Determine the [X, Y] coordinate at the center of the cell enclosing the given text.  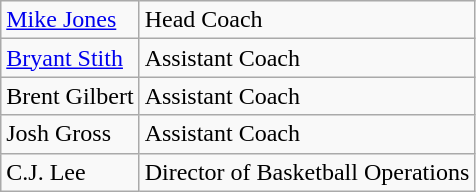
Mike Jones [70, 20]
Bryant Stith [70, 58]
Brent Gilbert [70, 96]
C.J. Lee [70, 172]
Josh Gross [70, 134]
Director of Basketball Operations [307, 172]
Head Coach [307, 20]
